Locate the cell with the specified text and output its (x, y) center coordinate. 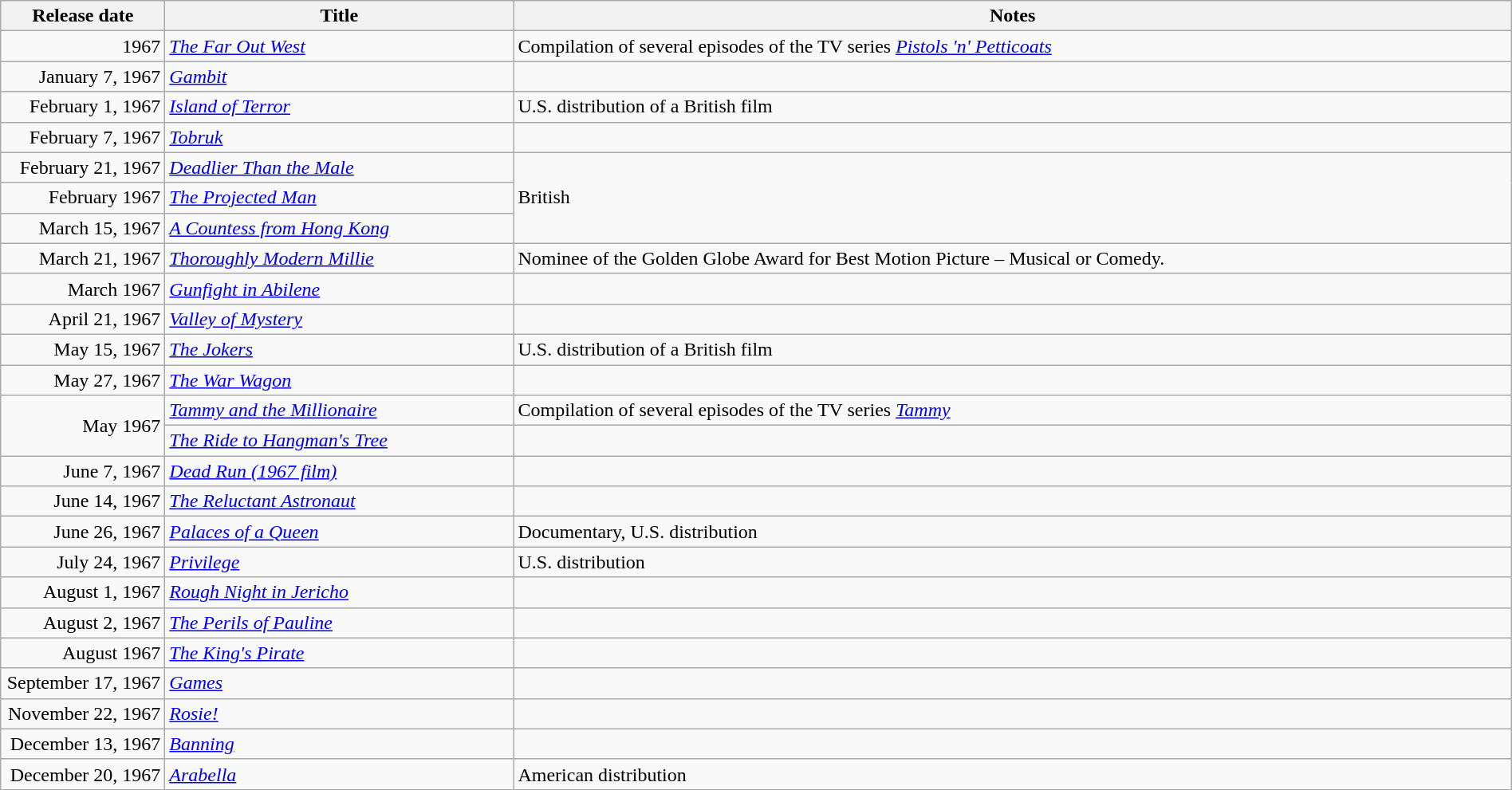
The Far Out West (340, 46)
American distribution (1013, 774)
Rosie! (340, 713)
March 15, 1967 (83, 228)
August 1, 1967 (83, 592)
The Projected Man (340, 198)
June 14, 1967 (83, 501)
Palaces of a Queen (340, 532)
Documentary, U.S. distribution (1013, 532)
Tobruk (340, 137)
December 13, 1967 (83, 744)
March 1967 (83, 289)
February 1, 1967 (83, 107)
May 27, 1967 (83, 380)
November 22, 1967 (83, 713)
The Perils of Pauline (340, 623)
Rough Night in Jericho (340, 592)
U.S. distribution (1013, 562)
Deadlier Than the Male (340, 167)
January 7, 1967 (83, 77)
Compilation of several episodes of the TV series Tammy (1013, 411)
Privilege (340, 562)
British (1013, 198)
June 26, 1967 (83, 532)
1967 (83, 46)
Release date (83, 16)
The Jokers (340, 349)
February 21, 1967 (83, 167)
Tammy and the Millionaire (340, 411)
July 24, 1967 (83, 562)
The King's Pirate (340, 653)
A Countess from Hong Kong (340, 228)
May 15, 1967 (83, 349)
Games (340, 683)
December 20, 1967 (83, 774)
February 1967 (83, 198)
Thoroughly Modern Millie (340, 258)
Banning (340, 744)
Arabella (340, 774)
August 2, 1967 (83, 623)
August 1967 (83, 653)
Notes (1013, 16)
May 1967 (83, 426)
The Reluctant Astronaut (340, 501)
February 7, 1967 (83, 137)
The Ride to Hangman's Tree (340, 441)
Island of Terror (340, 107)
Gunfight in Abilene (340, 289)
September 17, 1967 (83, 683)
Valley of Mystery (340, 319)
Dead Run (1967 film) (340, 471)
Nominee of the Golden Globe Award for Best Motion Picture – Musical or Comedy. (1013, 258)
March 21, 1967 (83, 258)
Gambit (340, 77)
Title (340, 16)
June 7, 1967 (83, 471)
Compilation of several episodes of the TV series Pistols 'n' Petticoats (1013, 46)
April 21, 1967 (83, 319)
The War Wagon (340, 380)
